Provide the [x, y] coordinate of the cell's center where the given text is located.  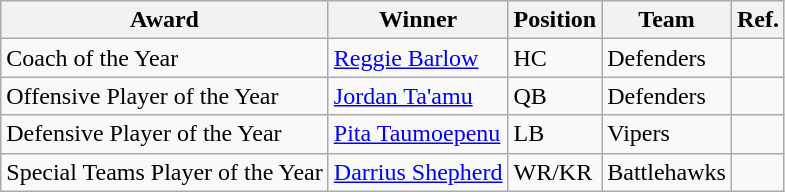
LB [555, 134]
Reggie Barlow [418, 58]
Position [555, 20]
Winner [418, 20]
Special Teams Player of the Year [165, 172]
Vipers [667, 134]
Battlehawks [667, 172]
Coach of the Year [165, 58]
WR/KR [555, 172]
Pita Taumoepenu [418, 134]
Team [667, 20]
Defensive Player of the Year [165, 134]
HC [555, 58]
Ref. [758, 20]
Award [165, 20]
QB [555, 96]
Offensive Player of the Year [165, 96]
Darrius Shepherd [418, 172]
Jordan Ta'amu [418, 96]
